Determine the (x, y) coordinate at the center of the cell enclosing the given text.  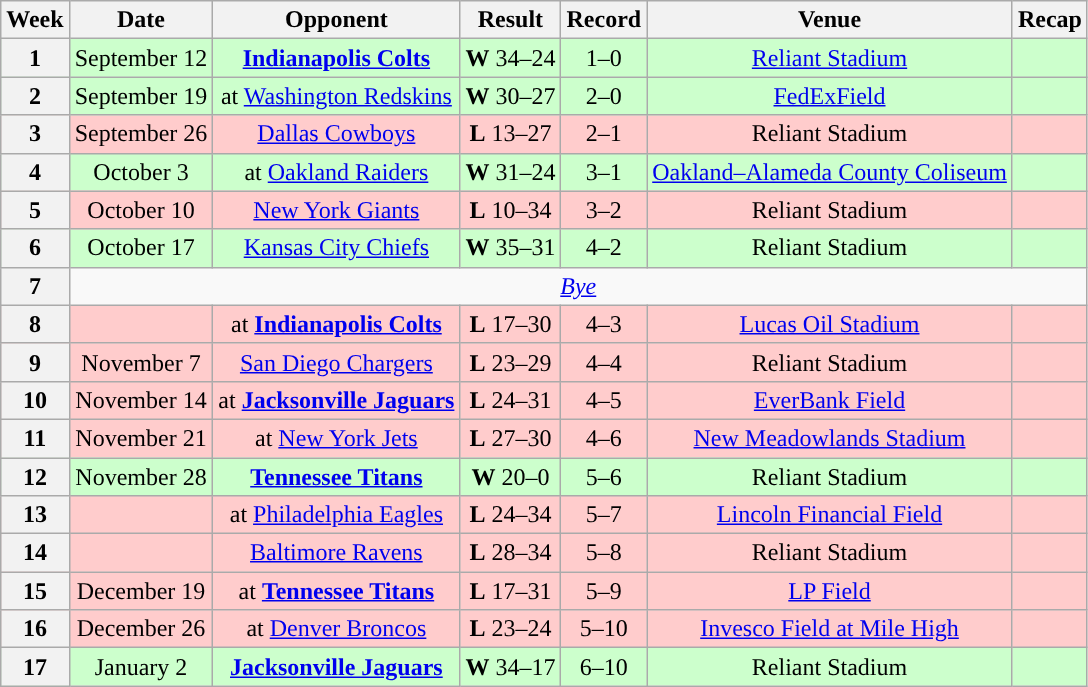
L 23–29 (510, 362)
11 (35, 438)
1–0 (604, 58)
Date (141, 20)
Jacksonville Jaguars (336, 667)
Dallas Cowboys (336, 134)
Lucas Oil Stadium (830, 324)
L 27–30 (510, 438)
1 (35, 58)
November 14 (141, 400)
10 (35, 400)
W 35–31 (510, 248)
12 (35, 477)
L 28–34 (510, 553)
5–8 (604, 553)
9 (35, 362)
at Indianapolis Colts (336, 324)
W 20–0 (510, 477)
at Oakland Raiders (336, 172)
EverBank Field (830, 400)
2–0 (604, 96)
W 30–27 (510, 96)
L 24–31 (510, 400)
Invesco Field at Mile High (830, 629)
January 2 (141, 667)
L 17–31 (510, 591)
at Washington Redskins (336, 96)
L 23–24 (510, 629)
L 17–30 (510, 324)
3–1 (604, 172)
at Tennessee Titans (336, 591)
4 (35, 172)
New Meadowlands Stadium (830, 438)
5–9 (604, 591)
7 (35, 286)
Result (510, 20)
November 21 (141, 438)
October 10 (141, 210)
at New York Jets (336, 438)
3 (35, 134)
September 12 (141, 58)
15 (35, 591)
4–2 (604, 248)
W 34–17 (510, 667)
L 13–27 (510, 134)
Indianapolis Colts (336, 58)
16 (35, 629)
New York Giants (336, 210)
Recap (1050, 20)
at Jacksonville Jaguars (336, 400)
14 (35, 553)
6 (35, 248)
3–2 (604, 210)
17 (35, 667)
8 (35, 324)
November 28 (141, 477)
September 19 (141, 96)
W 34–24 (510, 58)
2–1 (604, 134)
San Diego Chargers (336, 362)
at Denver Broncos (336, 629)
5 (35, 210)
Week (35, 20)
Lincoln Financial Field (830, 515)
5–10 (604, 629)
4–4 (604, 362)
December 19 (141, 591)
5–7 (604, 515)
Record (604, 20)
W 31–24 (510, 172)
November 7 (141, 362)
Venue (830, 20)
September 26 (141, 134)
at Philadelphia Eagles (336, 515)
2 (35, 96)
Baltimore Ravens (336, 553)
L 24–34 (510, 515)
Opponent (336, 20)
Kansas City Chiefs (336, 248)
13 (35, 515)
December 26 (141, 629)
Oakland–Alameda County Coliseum (830, 172)
5–6 (604, 477)
October 3 (141, 172)
Tennessee Titans (336, 477)
4–5 (604, 400)
L 10–34 (510, 210)
6–10 (604, 667)
FedExField (830, 96)
October 17 (141, 248)
LP Field (830, 591)
4–6 (604, 438)
Bye (578, 286)
4–3 (604, 324)
